Provide the [X, Y] coordinate of the cell's center where the given text is located.  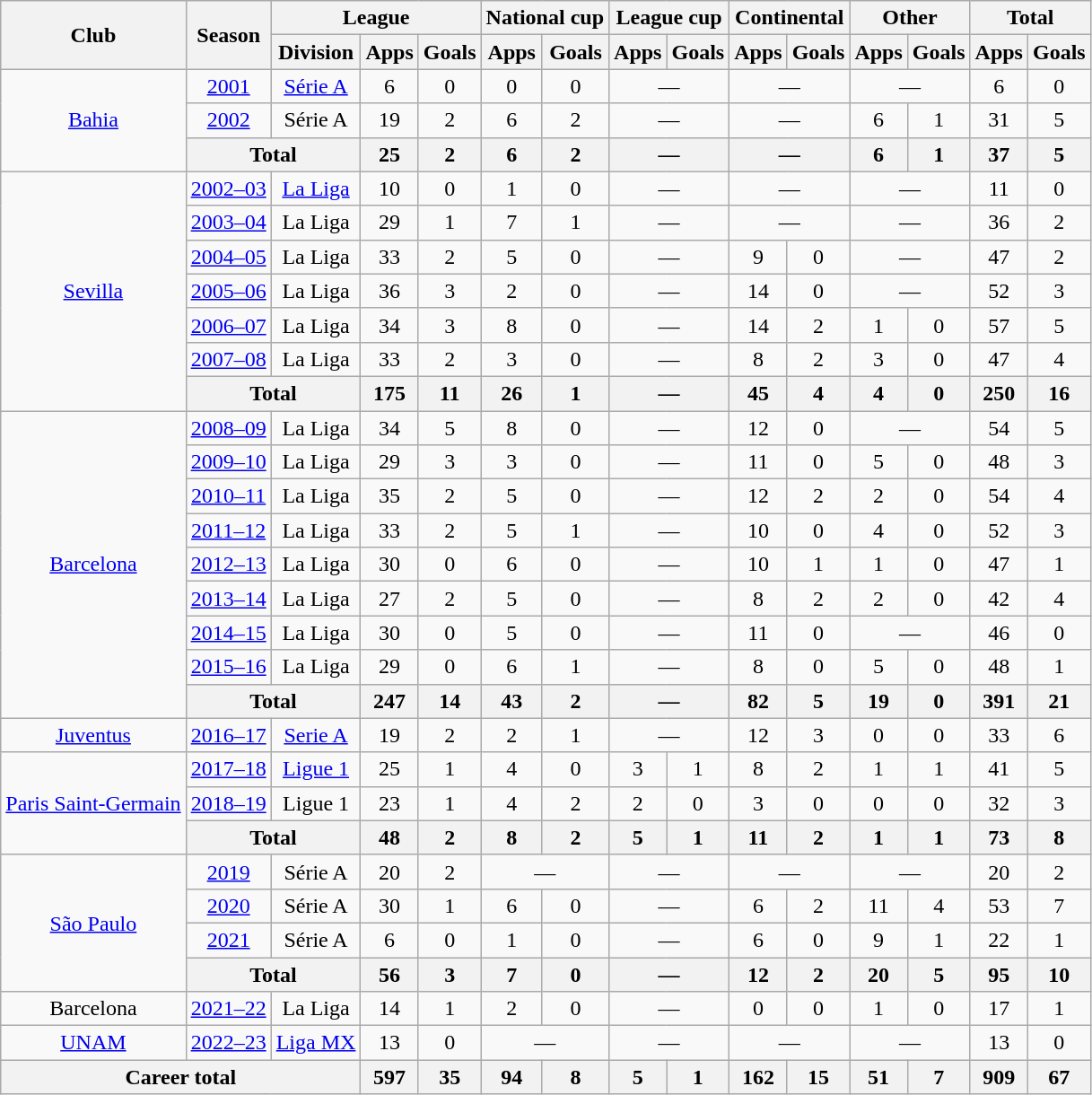
57 [999, 325]
2011–12 [228, 530]
2005–06 [228, 291]
26 [511, 393]
National cup [545, 18]
21 [1059, 701]
2019 [228, 872]
67 [1059, 1077]
175 [389, 393]
São Paulo [93, 923]
17 [999, 1009]
Juventus [93, 735]
23 [389, 803]
95 [999, 974]
2017–18 [228, 769]
2020 [228, 906]
2015–16 [228, 667]
2013–14 [228, 599]
53 [999, 906]
Paris Saint-Germain [93, 803]
909 [999, 1077]
Division [316, 52]
League cup [669, 18]
42 [999, 599]
2002 [228, 120]
51 [878, 1077]
597 [389, 1077]
2012–13 [228, 565]
2003–04 [228, 223]
2007–08 [228, 359]
Serie A [316, 735]
162 [758, 1077]
2022–23 [228, 1043]
Club [93, 35]
2008–09 [228, 428]
43 [511, 701]
2004–05 [228, 257]
Season [228, 35]
2006–07 [228, 325]
32 [999, 803]
2010–11 [228, 496]
16 [1059, 393]
Continental [790, 18]
Career total [181, 1077]
2021–22 [228, 1009]
94 [511, 1077]
37 [999, 154]
45 [758, 393]
2002–03 [228, 188]
Sevilla [93, 291]
27 [389, 599]
League [376, 18]
46 [999, 633]
56 [389, 974]
31 [999, 120]
Other [910, 18]
391 [999, 701]
2001 [228, 86]
15 [818, 1077]
UNAM [93, 1043]
41 [999, 769]
Liga MX [316, 1043]
22 [999, 940]
2016–17 [228, 735]
2018–19 [228, 803]
2014–15 [228, 633]
250 [999, 393]
82 [758, 701]
73 [999, 837]
Bahia [93, 120]
2009–10 [228, 462]
2021 [228, 940]
247 [389, 701]
